Pinpoint the cell where the given text exists, returning its (x, y) midpoint coordinate. 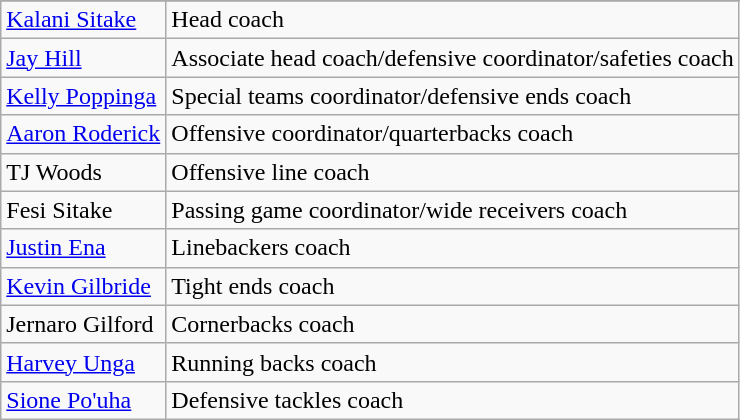
Fesi Sitake (84, 210)
Kalani Sitake (84, 20)
Passing game coordinator/wide receivers coach (452, 210)
Cornerbacks coach (452, 324)
Sione Po'uha (84, 400)
Jernaro Gilford (84, 324)
Harvey Unga (84, 362)
Kelly Poppinga (84, 96)
TJ Woods (84, 172)
Offensive coordinator/quarterbacks coach (452, 134)
Aaron Roderick (84, 134)
Tight ends coach (452, 286)
Head coach (452, 20)
Justin Ena (84, 248)
Defensive tackles coach (452, 400)
Linebackers coach (452, 248)
Running backs coach (452, 362)
Associate head coach/defensive coordinator/safeties coach (452, 58)
Offensive line coach (452, 172)
Jay Hill (84, 58)
Kevin Gilbride (84, 286)
Special teams coordinator/defensive ends coach (452, 96)
